From the cell containing the given text, extract its center point as (X, Y) coordinate. 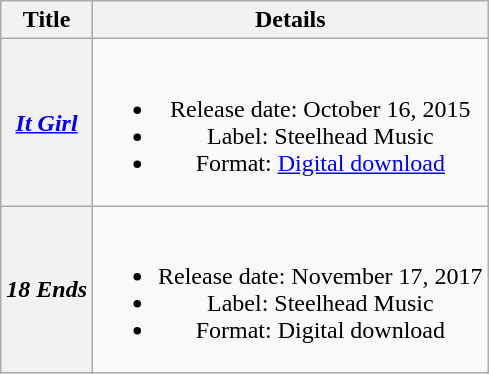
18 Ends (47, 290)
It Girl (47, 122)
Title (47, 20)
Details (291, 20)
Release date: October 16, 2015Label: Steelhead MusicFormat: Digital download (291, 122)
Release date: November 17, 2017Label: Steelhead MusicFormat: Digital download (291, 290)
